Capture the cell that displays the provided text and extract its (X, Y) central coordinate. 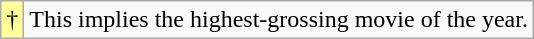
† (12, 20)
This implies the highest-grossing movie of the year. (279, 20)
